Return (x, y) of the center of cell containing provided text 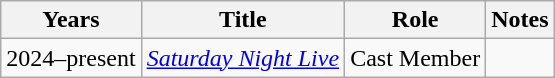
Notes (520, 20)
2024–present (71, 58)
Cast Member (416, 58)
Saturday Night Live (243, 58)
Role (416, 20)
Years (71, 20)
Title (243, 20)
